Scan for the cell matching the given text and deliver its (x, y) coordinate at center. 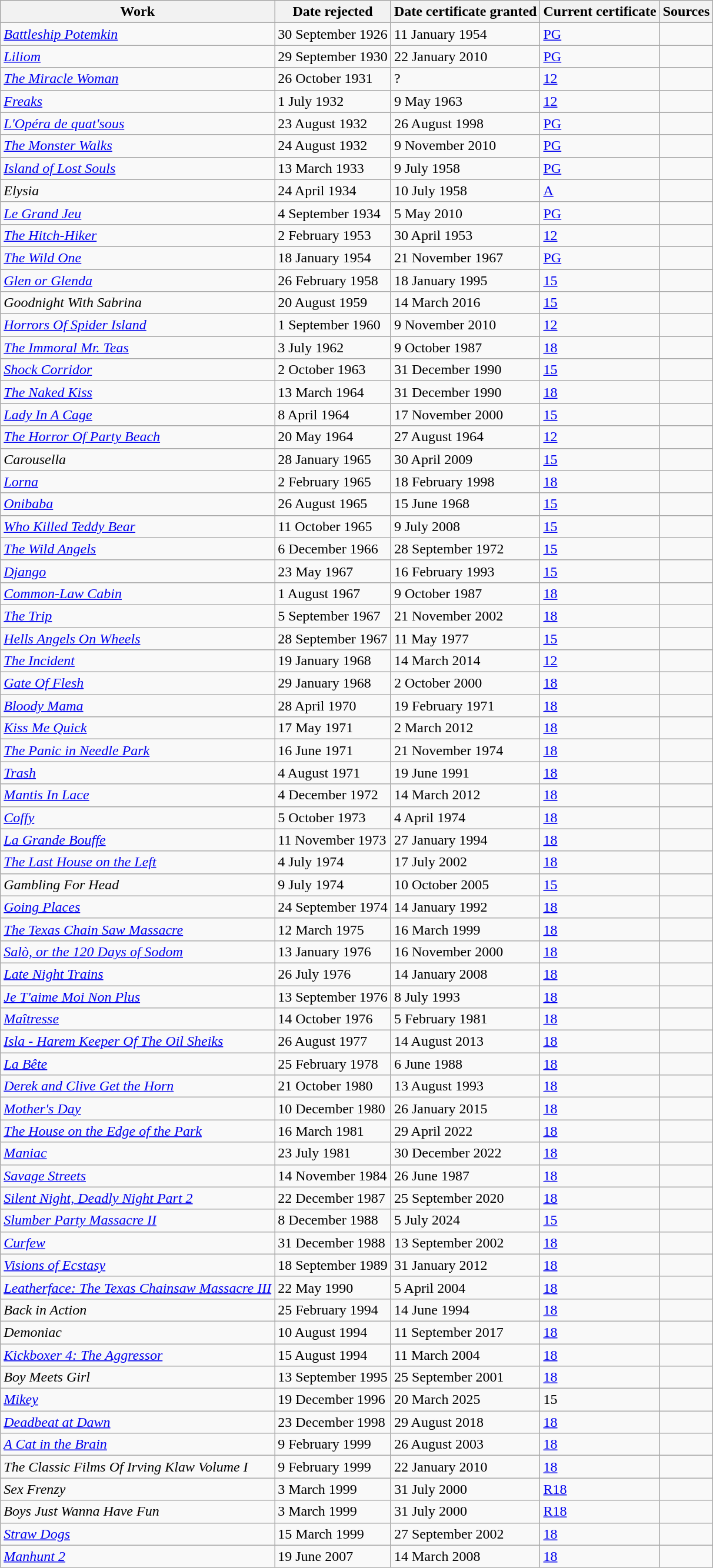
Elysia (138, 191)
3 July 1962 (333, 348)
23 July 1981 (333, 1153)
Current certificate (600, 12)
4 September 1934 (333, 213)
13 January 1976 (333, 952)
13 March 1964 (333, 392)
Kickboxer 4: The Aggressor (138, 1355)
26 February 1958 (333, 281)
Going Places (138, 907)
2 October 2000 (465, 683)
23 December 1998 (333, 1422)
11 September 2017 (465, 1332)
Carousella (138, 459)
Visions of Ecstasy (138, 1265)
Mantis In Lace (138, 795)
The Wild Angels (138, 549)
14 August 2013 (465, 1042)
5 May 2010 (465, 213)
17 July 2002 (465, 862)
11 October 1965 (333, 526)
10 August 1994 (333, 1332)
26 August 1965 (333, 504)
10 July 1958 (465, 191)
29 April 2022 (465, 1131)
15 June 1968 (465, 504)
Lady In A Cage (138, 415)
5 April 2004 (465, 1287)
6 December 1966 (333, 549)
Isla - Harem Keeper Of The Oil Sheiks (138, 1042)
25 September 2001 (465, 1377)
1 September 1960 (333, 325)
Straw Dogs (138, 1534)
Mikey (138, 1400)
Battleship Potemkin (138, 34)
25 September 2020 (465, 1198)
Maniac (138, 1153)
Date rejected (333, 12)
15 August 1994 (333, 1355)
Common-Law Cabin (138, 593)
8 July 1993 (465, 997)
13 March 1933 (333, 168)
21 November 2002 (465, 616)
26 January 2015 (465, 1109)
18 September 1989 (333, 1265)
2 February 1953 (333, 235)
28 April 1970 (333, 706)
14 March 2008 (465, 1556)
A (600, 191)
The Trip (138, 616)
Maîtresse (138, 1019)
2 February 1965 (333, 482)
30 April 2009 (465, 459)
Goodnight With Sabrina (138, 303)
6 June 1988 (465, 1064)
30 December 2022 (465, 1153)
Sources (686, 12)
21 November 1974 (465, 750)
23 May 1967 (333, 571)
The Immoral Mr. Teas (138, 348)
18 January 1995 (465, 281)
16 March 1999 (465, 929)
5 July 2024 (465, 1220)
Back in Action (138, 1310)
11 January 1954 (465, 34)
14 January 1992 (465, 907)
? (465, 79)
14 January 2008 (465, 974)
24 April 1934 (333, 191)
2 March 2012 (465, 728)
28 January 1965 (333, 459)
27 January 1994 (465, 840)
Gate Of Flesh (138, 683)
8 December 1988 (333, 1220)
26 July 1976 (333, 974)
20 March 2025 (465, 1400)
25 February 1994 (333, 1310)
29 January 1968 (333, 683)
Trash (138, 773)
23 August 1932 (333, 124)
9 May 1963 (465, 101)
19 December 1996 (333, 1400)
Shock Corridor (138, 370)
La Grande Bouffe (138, 840)
Deadbeat at Dawn (138, 1422)
16 November 2000 (465, 952)
Boy Meets Girl (138, 1377)
18 February 1998 (465, 482)
Manhunt 2 (138, 1556)
24 September 1974 (333, 907)
11 March 2004 (465, 1355)
Silent Night, Deadly Night Part 2 (138, 1198)
13 September 2002 (465, 1243)
21 November 1967 (465, 258)
20 August 1959 (333, 303)
30 September 1926 (333, 34)
4 December 1972 (333, 795)
Bloody Mama (138, 706)
The Wild One (138, 258)
Savage Streets (138, 1176)
13 September 1976 (333, 997)
Who Killed Teddy Bear (138, 526)
Boys Just Wanna Have Fun (138, 1512)
15 March 1999 (333, 1534)
5 February 1981 (465, 1019)
1 July 1932 (333, 101)
Work (138, 12)
20 May 1964 (333, 437)
28 September 1972 (465, 549)
The House on the Edge of the Park (138, 1131)
16 June 1971 (333, 750)
The Incident (138, 661)
22 December 1987 (333, 1198)
17 November 2000 (465, 415)
L'Opéra de quat'sous (138, 124)
Coffy (138, 818)
The Last House on the Left (138, 862)
2 October 1963 (333, 370)
Derek and Clive Get the Horn (138, 1086)
10 October 2005 (465, 885)
Slumber Party Massacre II (138, 1220)
27 September 2002 (465, 1534)
10 December 1980 (333, 1109)
Gambling For Head (138, 885)
Hells Angels On Wheels (138, 638)
21 October 1980 (333, 1086)
Je T'aime Moi Non Plus (138, 997)
Le Grand Jeu (138, 213)
4 August 1971 (333, 773)
The Monster Walks (138, 146)
14 March 2012 (465, 795)
Django (138, 571)
29 August 2018 (465, 1422)
14 November 1984 (333, 1176)
Date certificate granted (465, 12)
19 June 1991 (465, 773)
22 May 1990 (333, 1287)
Kiss Me Quick (138, 728)
29 September 1930 (333, 56)
The Classic Films Of Irving Klaw Volume I (138, 1467)
11 May 1977 (465, 638)
Leatherface: The Texas Chainsaw Massacre III (138, 1287)
La Bête (138, 1064)
16 February 1993 (465, 571)
The Naked Kiss (138, 392)
Onibaba (138, 504)
19 January 1968 (333, 661)
5 October 1973 (333, 818)
17 May 1971 (333, 728)
9 July 1958 (465, 168)
14 March 2016 (465, 303)
Horrors Of Spider Island (138, 325)
28 September 1967 (333, 638)
4 April 1974 (465, 818)
19 February 1971 (465, 706)
The Horror Of Party Beach (138, 437)
1 August 1967 (333, 593)
24 August 1932 (333, 146)
27 August 1964 (465, 437)
The Miracle Woman (138, 79)
Liliom (138, 56)
Lorna (138, 482)
Demoniac (138, 1332)
31 January 2012 (465, 1265)
26 August 2003 (465, 1444)
Island of Lost Souls (138, 168)
Sex Frenzy (138, 1489)
13 September 1995 (333, 1377)
A Cat in the Brain (138, 1444)
4 July 1974 (333, 862)
11 November 1973 (333, 840)
The Hitch-Hiker (138, 235)
Late Night Trains (138, 974)
26 August 1977 (333, 1042)
9 July 1974 (333, 885)
25 February 1978 (333, 1064)
12 March 1975 (333, 929)
9 July 2008 (465, 526)
Glen or Glenda (138, 281)
19 June 2007 (333, 1556)
26 June 1987 (465, 1176)
14 June 1994 (465, 1310)
5 September 1967 (333, 616)
16 March 1981 (333, 1131)
14 October 1976 (333, 1019)
Salò, or the 120 Days of Sodom (138, 952)
26 August 1998 (465, 124)
Mother's Day (138, 1109)
The Texas Chain Saw Massacre (138, 929)
30 April 1953 (465, 235)
18 January 1954 (333, 258)
31 December 1988 (333, 1243)
8 April 1964 (333, 415)
Curfew (138, 1243)
14 March 2014 (465, 661)
13 August 1993 (465, 1086)
26 October 1931 (333, 79)
Freaks (138, 101)
The Panic in Needle Park (138, 750)
